Return (x, y) of the center of cell containing provided text 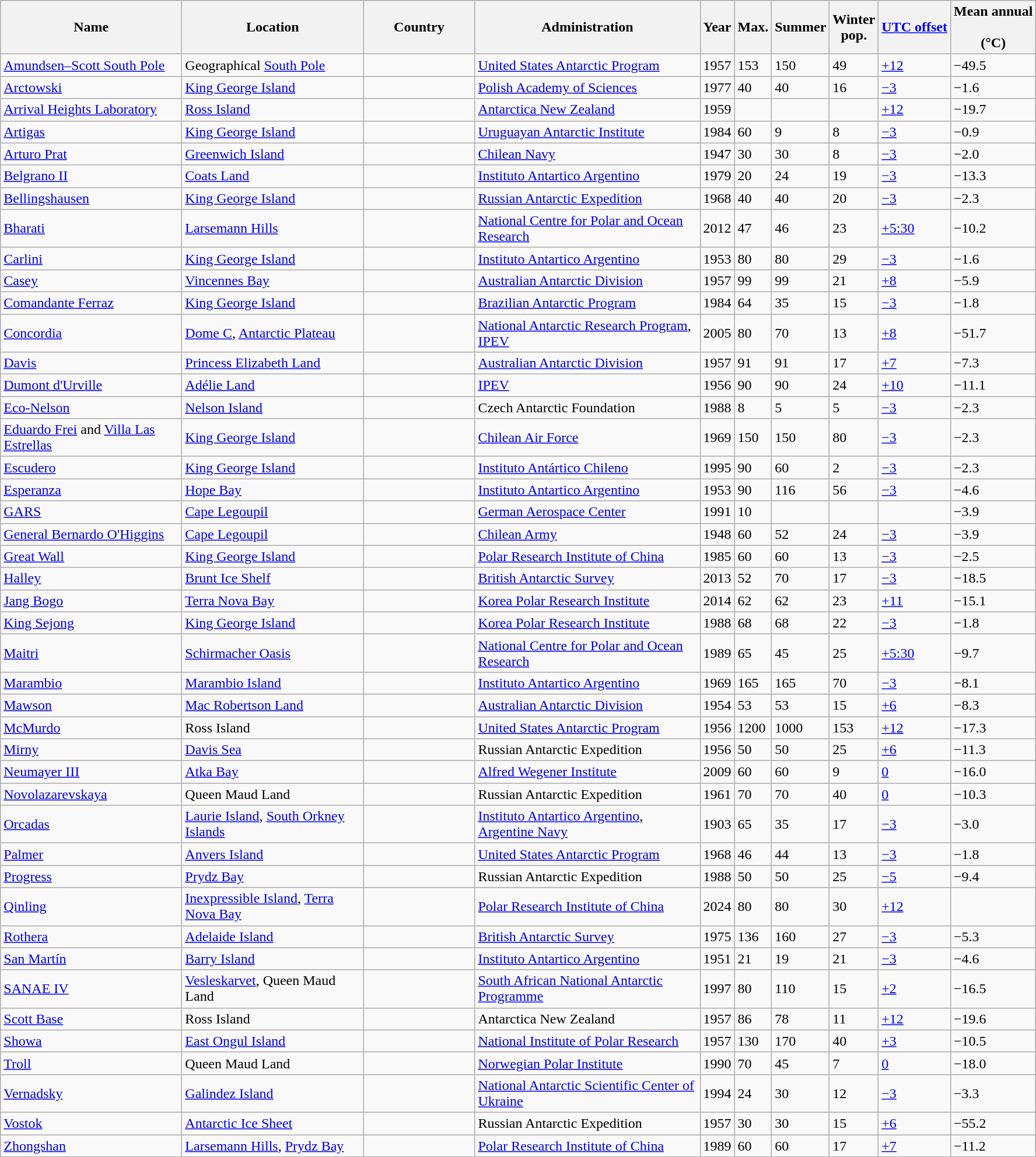
2012 (717, 229)
Marambio (91, 683)
−9.4 (993, 876)
−7.3 (993, 363)
Chilean Army (587, 534)
−17.3 (993, 727)
Halley (91, 578)
Palmer (91, 854)
Name (91, 27)
Alfred Wegener Institute (587, 772)
−5.3 (993, 937)
86 (753, 1019)
Mirny (91, 750)
McMurdo (91, 727)
Scott Base (91, 1019)
−9.7 (993, 653)
Czech Antarctic Foundation (587, 408)
10 (753, 512)
Instituto Antartico Argentino, Argentine Navy (587, 825)
Rothera (91, 937)
Terra Nova Bay (273, 601)
Coats Land (273, 176)
Geographical South Pole (273, 65)
Casey (91, 281)
56 (854, 490)
29 (854, 258)
German Aerospace Center (587, 512)
Laurie Island, South Orkney Islands (273, 825)
Brazilian Antarctic Program (587, 303)
Chilean Air Force (587, 437)
Greenwich Island (273, 154)
Anvers Island (273, 854)
Qinling (91, 906)
Showa (91, 1041)
Dome C, Antarctic Plateau (273, 332)
64 (753, 303)
Maitri (91, 653)
Administration (587, 27)
+2 (915, 989)
1985 (717, 556)
−10.2 (993, 229)
Eduardo Frei and Villa Las Estrellas (91, 437)
Barry Island (273, 959)
Galindez Island (273, 1093)
Orcadas (91, 825)
1200 (753, 727)
−11.1 (993, 385)
Antarctic Ice Sheet (273, 1123)
−18.0 (993, 1063)
136 (753, 937)
−11.2 (993, 1146)
−18.5 (993, 578)
−8.1 (993, 683)
Arctowski (91, 87)
Larsemann Hills, Prydz Bay (273, 1146)
Marambio Island (273, 683)
Amundsen–Scott South Pole (91, 65)
Larsemann Hills (273, 229)
116 (800, 490)
1995 (717, 468)
GARS (91, 512)
Mawson (91, 705)
Winterpop. (854, 27)
Instituto Antártico Chileno (587, 468)
2005 (717, 332)
Chilean Navy (587, 154)
Prydz Bay (273, 876)
2009 (717, 772)
Davis Sea (273, 750)
Norwegian Polar Institute (587, 1063)
1990 (717, 1063)
110 (800, 989)
22 (854, 623)
Atka Bay (273, 772)
Dumont d'Urville (91, 385)
1959 (717, 110)
2013 (717, 578)
Concordia (91, 332)
Great Wall (91, 556)
−5.9 (993, 281)
National Antarctic Scientific Center of Ukraine (587, 1093)
1991 (717, 512)
Brunt Ice Shelf (273, 578)
SANAE IV (91, 989)
Adelaide Island (273, 937)
National Antarctic Research Program, IPEV (587, 332)
1948 (717, 534)
16 (854, 87)
Zhongshan (91, 1146)
47 (753, 229)
1994 (717, 1093)
−49.5 (993, 65)
−0.9 (993, 132)
−10.5 (993, 1041)
−16.0 (993, 772)
−19.7 (993, 110)
Carlini (91, 258)
49 (854, 65)
−8.3 (993, 705)
Progress (91, 876)
South African National Antarctic Programme (587, 989)
−5 (915, 876)
1977 (717, 87)
Country (419, 27)
Davis (91, 363)
160 (800, 937)
Nelson Island (273, 408)
Vesleskarvet, Queen Maud Land (273, 989)
1000 (800, 727)
IPEV (587, 385)
1961 (717, 794)
Location (273, 27)
−11.3 (993, 750)
San Martín (91, 959)
Belgrano II (91, 176)
1975 (717, 937)
−19.6 (993, 1019)
−51.7 (993, 332)
1954 (717, 705)
Eco-Nelson (91, 408)
East Ongul Island (273, 1041)
Arturo Prat (91, 154)
Vernadsky (91, 1093)
+11 (915, 601)
Novolazarevskaya (91, 794)
12 (854, 1093)
Artigas (91, 132)
78 (800, 1019)
Esperanza (91, 490)
−3.3 (993, 1093)
Jang Bogo (91, 601)
Bharati (91, 229)
1951 (717, 959)
Vincennes Bay (273, 281)
General Bernardo O'Higgins (91, 534)
Comandante Ferraz (91, 303)
Bellingshausen (91, 198)
King Sejong (91, 623)
−16.5 (993, 989)
130 (753, 1041)
7 (854, 1063)
Uruguayan Antarctic Institute (587, 132)
1903 (717, 825)
Schirmacher Oasis (273, 653)
Hope Bay (273, 490)
Mac Robertson Land (273, 705)
−2.5 (993, 556)
Mean annual(°C) (993, 27)
Inexpressible Island, Terra Nova Bay (273, 906)
Troll (91, 1063)
−2.0 (993, 154)
1979 (717, 176)
+3 (915, 1041)
2014 (717, 601)
−3.0 (993, 825)
Summer (800, 27)
Polish Academy of Sciences (587, 87)
Neumayer III (91, 772)
2024 (717, 906)
2 (854, 468)
+10 (915, 385)
−55.2 (993, 1123)
Escudero (91, 468)
1997 (717, 989)
11 (854, 1019)
National Institute of Polar Research (587, 1041)
Princess Elizabeth Land (273, 363)
Vostok (91, 1123)
−10.3 (993, 794)
UTC offset (915, 27)
44 (800, 854)
Arrival Heights Laboratory (91, 110)
Year (717, 27)
Max. (753, 27)
−15.1 (993, 601)
1947 (717, 154)
27 (854, 937)
Adélie Land (273, 385)
−13.3 (993, 176)
170 (800, 1041)
